Determine the (x, y) coordinate at the center of the cell enclosing the given text.  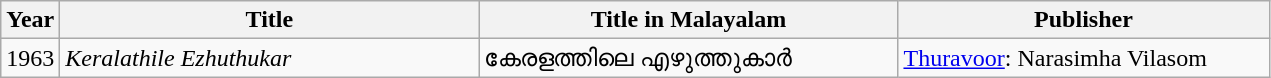
1963 (30, 58)
Thuravoor: Narasimha Vilasom (1084, 58)
Year (30, 20)
Title (270, 20)
Keralathile Ezhuthukar (270, 58)
കേരളത്തിലെ എഴുത്തുകാർ (688, 58)
Publisher (1084, 20)
Title in Malayalam (688, 20)
